Search for the cell housing the specified text and yield its [X, Y] center coordinate. 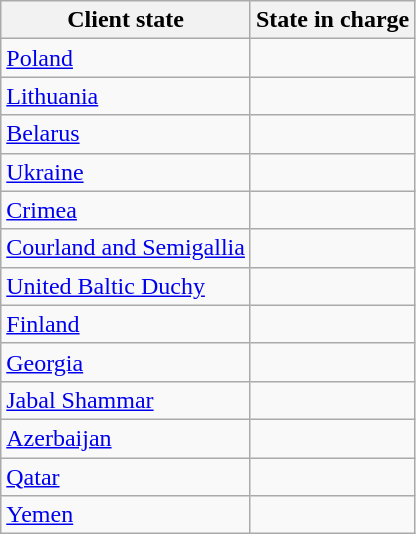
United Baltic Duchy [126, 286]
Ukraine [126, 172]
Finland [126, 324]
Belarus [126, 134]
Georgia [126, 362]
Poland [126, 58]
Azerbaijan [126, 438]
Courland and Semigallia [126, 248]
Lithuania [126, 96]
Crimea [126, 210]
Client state [126, 20]
Qatar [126, 477]
Yemen [126, 515]
Jabal Shammar [126, 400]
State in charge [332, 20]
